Capture the cell that displays the provided text and extract its [x, y] central coordinate. 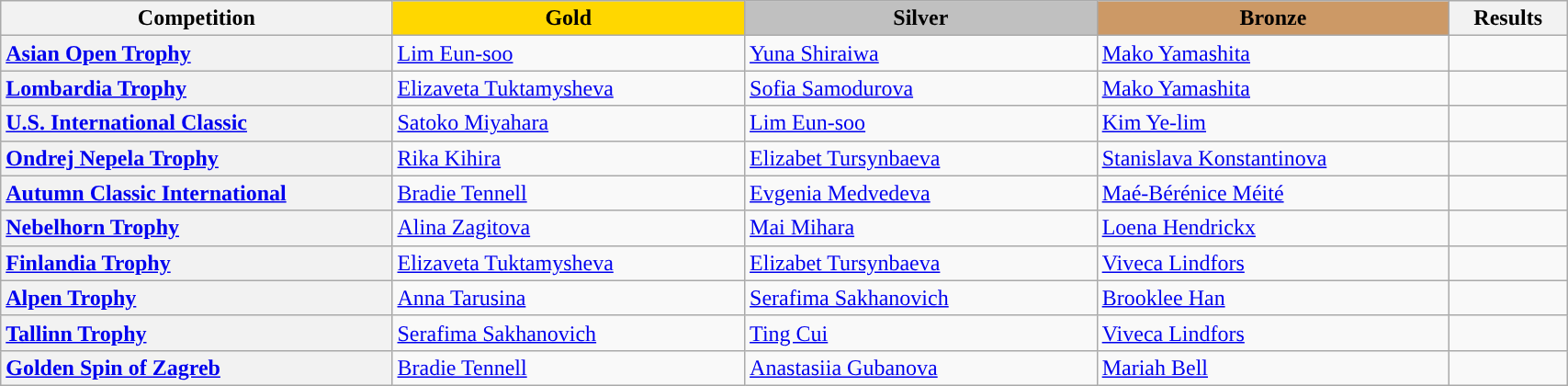
Kim Ye-lim [1273, 123]
Ondrej Nepela Trophy [197, 158]
Mariah Bell [1273, 368]
Competition [197, 18]
Asian Open Trophy [197, 53]
Yuna Shiraiwa [921, 53]
U.S. International Classic [197, 123]
Lombardia Trophy [197, 88]
Alpen Trophy [197, 298]
Mai Mihara [921, 228]
Satoko Miyahara [569, 123]
Evgenia Medvedeva [921, 193]
Silver [921, 18]
Gold [569, 18]
Tallinn Trophy [197, 333]
Finlandia Trophy [197, 263]
Nebelhorn Trophy [197, 228]
Sofia Samodurova [921, 88]
Bronze [1273, 18]
Brooklee Han [1273, 298]
Anna Tarusina [569, 298]
Golden Spin of Zagreb [197, 368]
Autumn Classic International [197, 193]
Ting Cui [921, 333]
Anastasiia Gubanova [921, 368]
Stanislava Konstantinova [1273, 158]
Alina Zagitova [569, 228]
Loena Hendrickx [1273, 228]
Results [1508, 18]
Rika Kihira [569, 158]
Maé-Bérénice Méité [1273, 193]
